Return (x, y) of the center of cell containing provided text 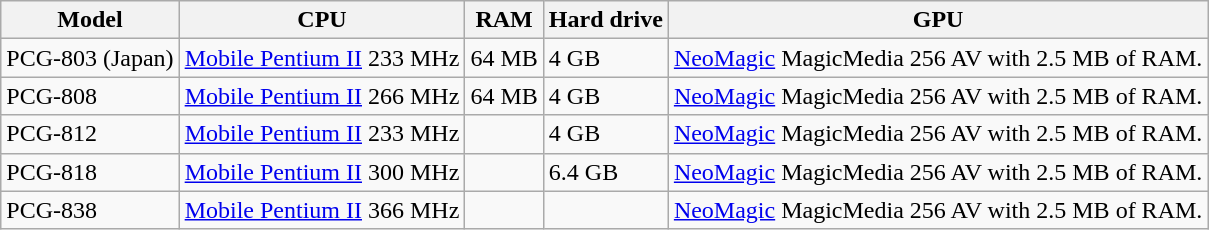
CPU (322, 20)
Mobile Pentium II 366 MHz (322, 210)
PCG-808 (90, 96)
6.4 GB (606, 172)
Mobile Pentium II 266 MHz (322, 96)
PCG-818 (90, 172)
RAM (504, 20)
PCG-803 (Japan) (90, 58)
Mobile Pentium II 300 MHz (322, 172)
Model (90, 20)
PCG-812 (90, 134)
PCG-838 (90, 210)
Hard drive (606, 20)
GPU (938, 20)
